Detect which cell encompasses the target text, then output its (X, Y) center coordinate. 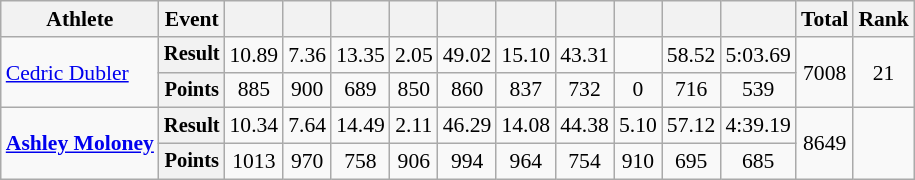
2.05 (414, 55)
43.31 (584, 55)
910 (638, 162)
0 (638, 90)
850 (414, 90)
7.64 (307, 126)
5:03.69 (758, 55)
10.34 (254, 126)
5.10 (638, 126)
Cedric Dubler (80, 72)
758 (360, 162)
994 (468, 162)
44.38 (584, 126)
4:39.19 (758, 126)
685 (758, 162)
Event (192, 19)
2.11 (414, 126)
689 (360, 90)
Ashley Moloney (80, 144)
539 (758, 90)
906 (414, 162)
15.10 (526, 55)
49.02 (468, 55)
7008 (824, 72)
14.49 (360, 126)
970 (307, 162)
1013 (254, 162)
837 (526, 90)
860 (468, 90)
695 (692, 162)
716 (692, 90)
964 (526, 162)
885 (254, 90)
57.12 (692, 126)
754 (584, 162)
21 (884, 72)
732 (584, 90)
Athlete (80, 19)
Rank (884, 19)
7.36 (307, 55)
58.52 (692, 55)
Total (824, 19)
10.89 (254, 55)
900 (307, 90)
14.08 (526, 126)
8649 (824, 144)
13.35 (360, 55)
46.29 (468, 126)
